From the cell containing the given text, extract its center point as [x, y] coordinate. 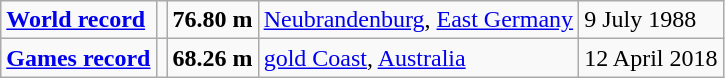
9 July 1988 [651, 20]
gold Coast, Australia [418, 58]
68.26 m [212, 58]
Neubrandenburg, East Germany [418, 20]
76.80 m [212, 20]
World record [78, 20]
Games record [78, 58]
12 April 2018 [651, 58]
